Identify which cell holds the provided text, then report its [X, Y] central coordinate. 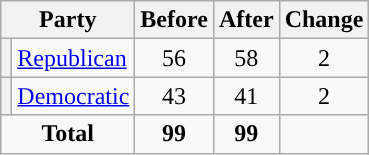
Change [324, 20]
After [246, 20]
41 [246, 96]
Republican [74, 58]
Democratic [74, 96]
43 [174, 96]
Before [174, 20]
56 [174, 58]
58 [246, 58]
Party [68, 20]
Total [68, 134]
